Scan for the cell matching the given text and deliver its (x, y) coordinate at center. 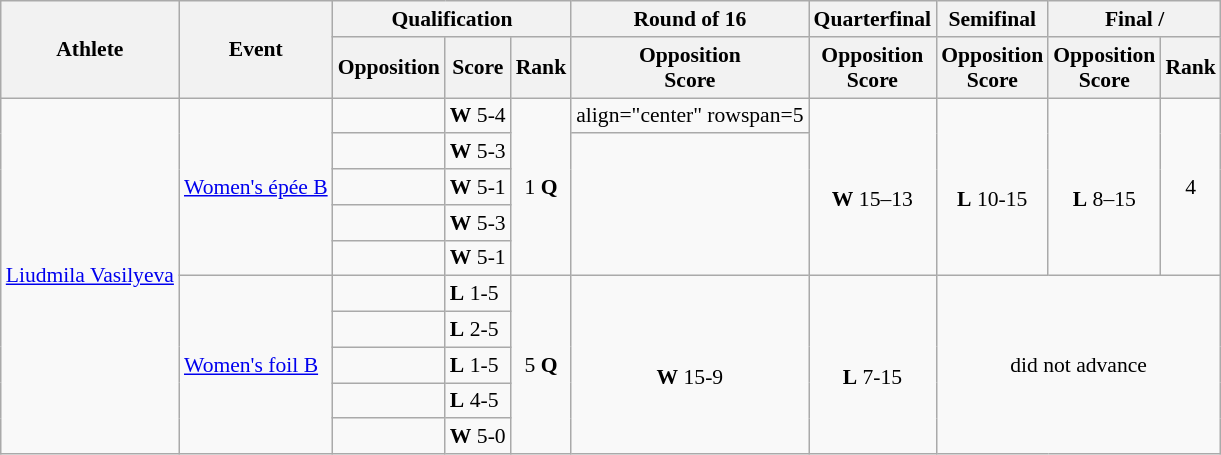
5 Q (542, 365)
did not advance (1078, 365)
Liudmila Vasilyeva (90, 276)
Event (256, 50)
L 8–15 (1104, 187)
Qualification (452, 19)
Women's foil B (256, 365)
L 2-5 (478, 330)
Score (478, 68)
align="center" rowspan=5 (690, 116)
W 15–13 (873, 187)
Athlete (90, 50)
Women's épée B (256, 187)
W 5-4 (478, 116)
1 Q (542, 187)
4 (1190, 187)
W 5-0 (478, 437)
L 7-15 (873, 365)
Final / (1134, 19)
L 10-15 (992, 187)
Semifinal (992, 19)
W 15-9 (690, 365)
Round of 16 (690, 19)
L 4-5 (478, 401)
Opposition (389, 68)
Quarterfinal (873, 19)
